Provide the [x, y] coordinate of the cell's center where the given text is located.  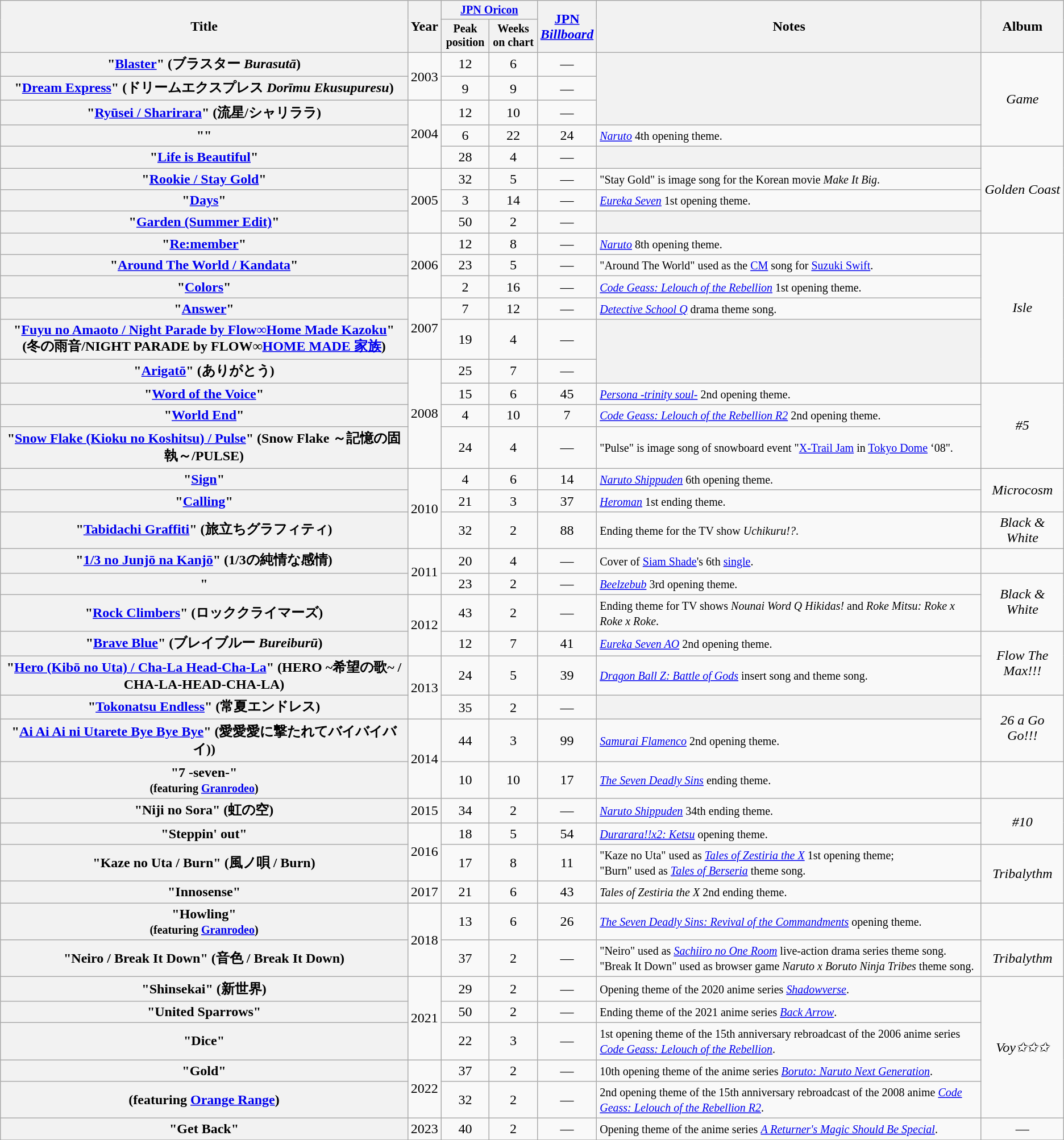
Eureka Seven 1st opening theme. [789, 201]
35 [465, 707]
"Howling" (featuring Granrodeo) [205, 922]
2022 [424, 1089]
2011 [424, 572]
Notes [789, 26]
"Snow Flake (Kioku no Koshitsu) / Pulse" (Snow Flake ～記憶の固執～/PULSE) [205, 447]
Year [424, 26]
The Seven Deadly Sins ending theme. [789, 780]
"United Sparrows" [205, 1012]
2021 [424, 1018]
"Days" [205, 201]
Peak position [465, 35]
26 [567, 922]
#10 [1022, 822]
Dragon Ball Z: Battle of Gods insert song and theme song. [789, 676]
"Kaze no Uta" used as Tales of Zestiria the X 1st opening theme; "Burn" used as Tales of Berseria theme song. [789, 863]
Voy✩✩✩ [1022, 1048]
"Shinsekai" (新世界) [205, 989]
2nd opening theme of the 15th anniversary rebroadcast of the 2008 anime Code Geass: Lelouch of the Rebellion R2. [789, 1100]
"Answer" [205, 309]
"Calling" [205, 501]
"Tokonatsu Endless" (常夏エンドレス) [205, 707]
2018 [424, 940]
Microcosm [1022, 490]
Samurai Flamenco 2nd opening theme. [789, 740]
54 [567, 834]
"Arigatō" (ありがとう) [205, 372]
25 [465, 372]
16 [513, 287]
Naruto 8th opening theme. [789, 244]
39 [567, 676]
"Around The World / Kandata" [205, 265]
Durarara!!x2: Ketsu opening theme. [789, 834]
JPN Billboard [567, 26]
"7 -seven-" (featuring Granrodeo) [205, 780]
2003 [424, 76]
34 [465, 810]
2008 [424, 414]
1st opening theme of the 15th anniversary rebroadcast of the 2006 anime series Code Geass: Lelouch of the Rebellion. [789, 1041]
"Garden (Summer Edit)" [205, 222]
"" [205, 135]
#5 [1022, 426]
"Word of the Voice" [205, 394]
2006 [424, 265]
"Kaze no Uta / Burn" (風ノ唄 / Burn) [205, 863]
" [205, 584]
10th opening theme of the anime series Boruto: Naruto Next Generation. [789, 1070]
28 [465, 157]
"Gold" [205, 1070]
Naruto Shippuden 6th opening theme. [789, 479]
Eureka Seven AO 2nd opening theme. [789, 643]
2012 [424, 625]
"Blaster" (ブラスター Burasutā) [205, 65]
Beelzebub 3rd opening theme. [789, 584]
Album [1022, 26]
45 [567, 394]
"Fuyu no Amaoto / Night Parade by Flow∞Home Made Kazoku" (冬の雨音/NIGHT PARADE by FLOW∞HOME MADE 家族) [205, 339]
2004 [424, 134]
19 [465, 339]
Isle [1022, 308]
"Tabidachi Graffiti" (旅立ちグラフィティ) [205, 530]
Tales of Zestiria the X 2nd ending theme. [789, 892]
"Sign" [205, 479]
41 [567, 643]
2013 [424, 688]
15 [465, 394]
"Ryūsei / Sharirara" (流星/シャリララ) [205, 113]
44 [465, 740]
"Life is Beautiful" [205, 157]
"Colors" [205, 287]
Naruto Shippuden 34th ending theme. [789, 810]
88 [567, 530]
"Rookie / Stay Gold" [205, 179]
Persona -trinity soul- 2nd opening theme. [789, 394]
Flow The Max!!! [1022, 663]
13 [465, 922]
Ending theme for the TV show Uchikuru!?. [789, 530]
JPN Oricon [489, 10]
Golden Coast [1022, 189]
Ending theme of the 2021 anime series Back Arrow. [789, 1012]
Cover of Siam Shade's 6th single. [789, 560]
2010 [424, 508]
Heroman 1st ending theme. [789, 501]
"Around The World" used as the CM song for Suzuki Swift. [789, 265]
"Ai Ai Ai ni Utarete Bye Bye Bye" (愛愛愛に撃たれてバイバイバイ)) [205, 740]
29 [465, 989]
"Re:member" [205, 244]
99 [567, 740]
2017 [424, 892]
2005 [424, 201]
2015 [424, 810]
"Get Back" [205, 1129]
Code Geass: Lelouch of the Rebellion 1st opening theme. [789, 287]
"Innosense" [205, 892]
Code Geass: Lelouch of the Rebellion R2 2nd opening theme. [789, 415]
Title [205, 26]
"Stay Gold" is image song for the Korean movie Make It Big. [789, 179]
"Niji no Sora" (虹の空) [205, 810]
2023 [424, 1129]
"Steppin' out" [205, 834]
"Rock Climbers" (ロッククライマーズ) [205, 613]
The Seven Deadly Sins: Revival of the Commandments opening theme. [789, 922]
26 a Go Go!!! [1022, 729]
Game [1022, 99]
"Dream Express" (ドリームエクスプレス Dorīmu Ekusupuresu) [205, 89]
"1/3 no Junjō na Kanjō" (1/3の純情な感情) [205, 560]
18 [465, 834]
Opening theme of the anime series A Returner's Magic Should Be Special. [789, 1129]
Detective School Q drama theme song. [789, 309]
"Dice" [205, 1041]
40 [465, 1129]
2014 [424, 759]
20 [465, 560]
"World End" [205, 415]
Ending theme for TV shows Nounai Word Q Hikidas! and Roke Mitsu: Roke x Roke x Roke. [789, 613]
"Hero (Kibō no Uta) / Cha-La Head-Cha-La" (HERO ~希望の歌~ / CHA-LA-HEAD-CHA-LA) [205, 676]
2007 [424, 328]
"Neiro / Break It Down" (音色 / Break It Down) [205, 958]
Weeks on chart [513, 35]
"Brave Blue" (ブレイブルー Bureiburū) [205, 643]
Naruto 4th opening theme. [789, 135]
Opening theme of the 2020 anime series Shadowverse. [789, 989]
"Pulse" is image song of snowboard event "X-Trail Jam in Tokyo Dome ‘08". [789, 447]
(featuring Orange Range) [205, 1100]
2016 [424, 852]
11 [567, 863]
